Determine the [x, y] coordinate at the center of the cell enclosing the given text.  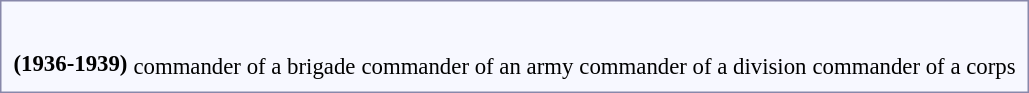
commander of a corps [914, 52]
commander of a brigade [244, 52]
(1936-1939) [70, 50]
commander of an army [468, 52]
commander of a division [693, 52]
